Provide the (x, y) coordinate of the cell's center where the given text is located.  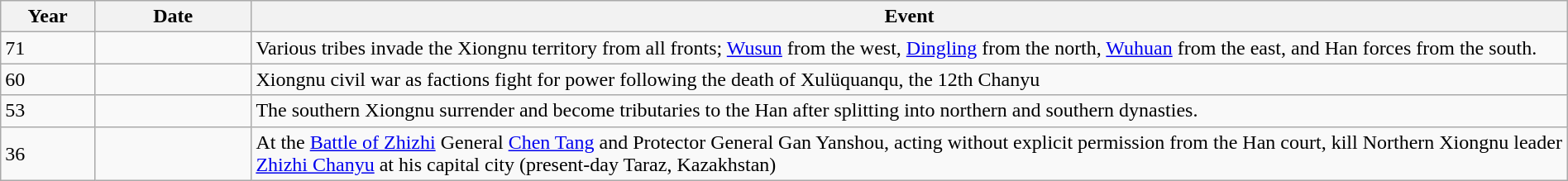
Event (910, 17)
Xiongnu civil war as factions fight for power following the death of Xulüquanqu, the 12th Chanyu (910, 79)
71 (48, 48)
Year (48, 17)
The southern Xiongnu surrender and become tributaries to the Han after splitting into northern and southern dynasties. (910, 111)
60 (48, 79)
53 (48, 111)
Date (172, 17)
36 (48, 154)
